For the text-containing cell, return its midpoint in (x, y) coordinate format. 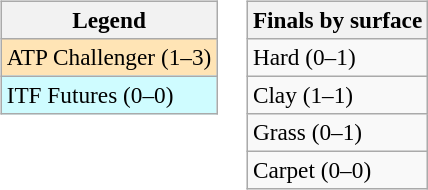
ATP Challenger (1–3) (108, 57)
Hard (0–1) (337, 57)
ITF Futures (0–0) (108, 95)
Carpet (0–0) (337, 171)
Finals by surface (337, 20)
Clay (1–1) (337, 95)
Grass (0–1) (337, 133)
Legend (108, 20)
